Scan for the cell matching the given text and deliver its (x, y) coordinate at center. 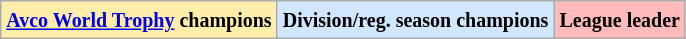
League leader (620, 20)
Division/reg. season champions (416, 20)
Avco World Trophy champions (139, 20)
